From the cell containing the given text, extract its center point as [X, Y] coordinate. 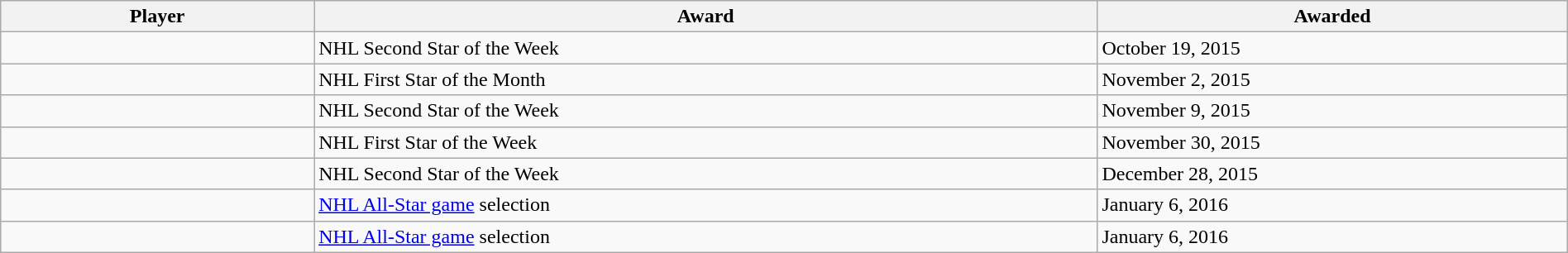
Awarded [1332, 17]
November 9, 2015 [1332, 111]
December 28, 2015 [1332, 174]
October 19, 2015 [1332, 48]
Award [706, 17]
Player [157, 17]
NHL First Star of the Month [706, 79]
NHL First Star of the Week [706, 142]
November 2, 2015 [1332, 79]
November 30, 2015 [1332, 142]
